Return the [x, y] coordinate for the center point of the cell that contains the specified text.  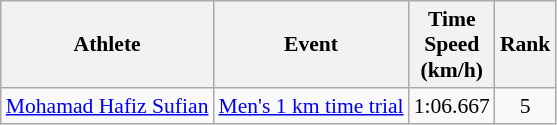
5 [526, 106]
TimeSpeed(km/h) [452, 44]
Men's 1 km time trial [310, 106]
Event [310, 44]
Rank [526, 44]
1:06.667 [452, 106]
Mohamad Hafiz Sufian [108, 106]
Athlete [108, 44]
